From the cell containing the given text, extract its center point as [x, y] coordinate. 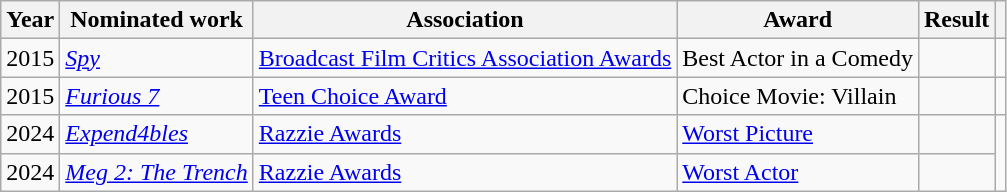
Result [956, 20]
Broadcast Film Critics Association Awards [464, 58]
Spy [156, 58]
Nominated work [156, 20]
Association [464, 20]
Expend4bles [156, 134]
Award [798, 20]
Worst Picture [798, 134]
Best Actor in a Comedy [798, 58]
Choice Movie: Villain [798, 96]
Furious 7 [156, 96]
Meg 2: The Trench [156, 172]
Year [30, 20]
Teen Choice Award [464, 96]
Worst Actor [798, 172]
